Return the (x, y) coordinate for the center point of the cell that contains the specified text.  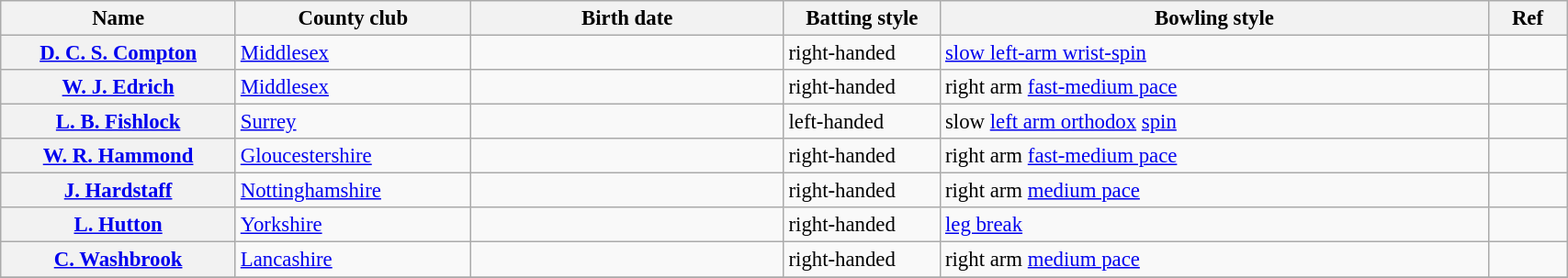
Batting style (862, 18)
Yorkshire (353, 225)
left-handed (862, 122)
Surrey (353, 122)
leg break (1214, 225)
slow left-arm wrist-spin (1214, 53)
Lancashire (353, 260)
Name (118, 18)
W. R. Hammond (118, 156)
Ref (1527, 18)
D. C. S. Compton (118, 53)
Bowling style (1214, 18)
L. B. Fishlock (118, 122)
Nottinghamshire (353, 191)
Gloucestershire (353, 156)
W. J. Edrich (118, 87)
Birth date (626, 18)
slow left arm orthodox spin (1214, 122)
County club (353, 18)
J. Hardstaff (118, 191)
C. Washbrook (118, 260)
L. Hutton (118, 225)
